Return (x, y) of the center of cell containing provided text 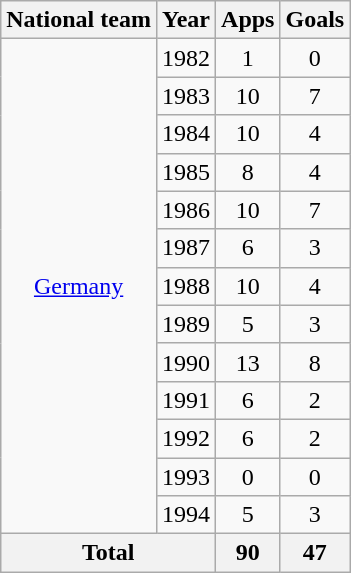
1991 (186, 400)
1984 (186, 134)
Year (186, 20)
National team (79, 20)
1993 (186, 477)
1989 (186, 324)
47 (315, 553)
1987 (186, 248)
Germany (79, 286)
1 (248, 58)
1986 (186, 210)
1992 (186, 438)
1988 (186, 286)
Goals (315, 20)
1990 (186, 362)
90 (248, 553)
Total (108, 553)
13 (248, 362)
1983 (186, 96)
Apps (248, 20)
1985 (186, 172)
1994 (186, 515)
1982 (186, 58)
